Return (X, Y) of the center of cell containing provided text 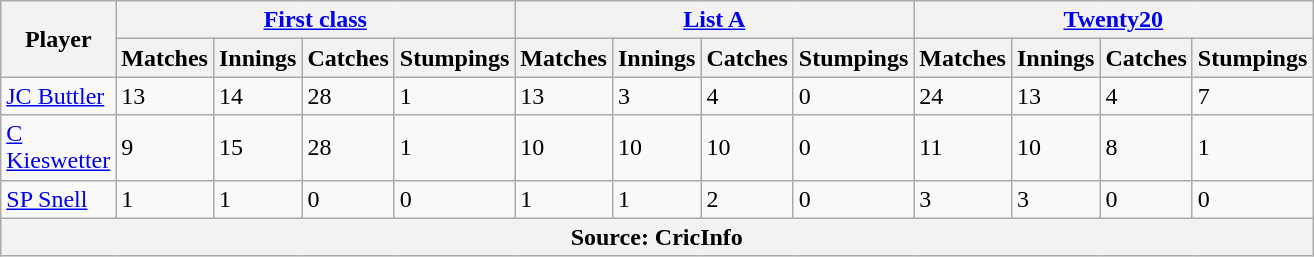
15 (257, 148)
14 (257, 96)
List A (714, 20)
11 (963, 148)
Player (58, 39)
7 (1252, 96)
JC Buttler (58, 96)
Source: CricInfo (657, 237)
24 (963, 96)
9 (165, 148)
2 (747, 199)
8 (1146, 148)
C Kieswetter (58, 148)
SP Snell (58, 199)
Twenty20 (1114, 20)
First class (316, 20)
